From the cell containing the given text, extract its center point as [X, Y] coordinate. 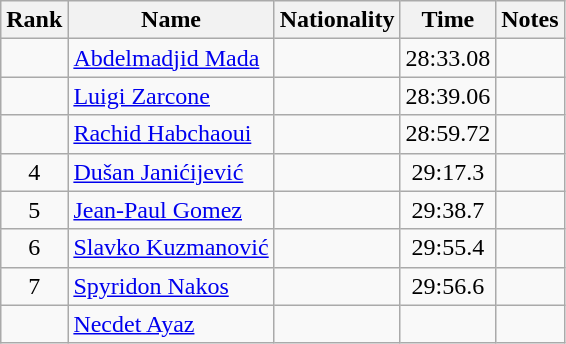
4 [34, 172]
Slavko Kuzmanović [171, 248]
28:59.72 [448, 134]
29:38.7 [448, 210]
7 [34, 286]
Necdet Ayaz [171, 324]
29:55.4 [448, 248]
Nationality [337, 20]
Jean-Paul Gomez [171, 210]
29:56.6 [448, 286]
28:39.06 [448, 96]
Notes [530, 20]
28:33.08 [448, 58]
5 [34, 210]
Name [171, 20]
6 [34, 248]
Time [448, 20]
Dušan Janićijević [171, 172]
Abdelmadjid Mada [171, 58]
Spyridon Nakos [171, 286]
Rachid Habchaoui [171, 134]
29:17.3 [448, 172]
Rank [34, 20]
Luigi Zarcone [171, 96]
